Find where the given text appears and provide that cell's center as (X, Y) coordinate. 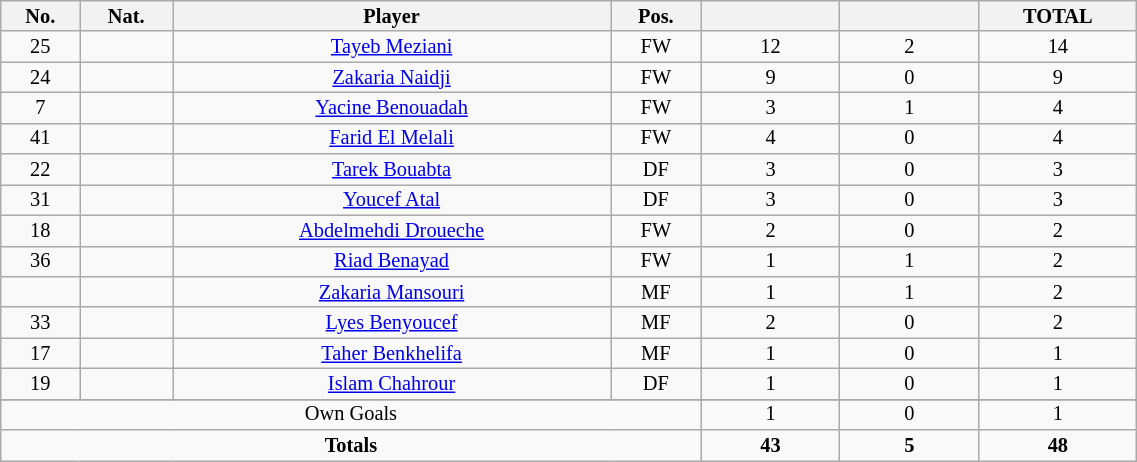
Abdelmehdi Droueche (392, 230)
18 (40, 230)
Nat. (126, 16)
5 (910, 446)
No. (40, 16)
Player (392, 16)
31 (40, 200)
Zakaria Naidji (392, 78)
Yacine Benouadah (392, 108)
41 (40, 138)
12 (770, 46)
Zakaria Mansouri (392, 292)
36 (40, 262)
Islam Chahrour (392, 384)
22 (40, 170)
TOTAL (1058, 16)
Pos. (656, 16)
17 (40, 354)
25 (40, 46)
Farid El Melali (392, 138)
Youcef Atal (392, 200)
Own Goals (351, 414)
Taher Benkhelifa (392, 354)
Lyes Benyoucef (392, 322)
24 (40, 78)
48 (1058, 446)
19 (40, 384)
14 (1058, 46)
43 (770, 446)
Tayeb Meziani (392, 46)
33 (40, 322)
Riad Benayad (392, 262)
7 (40, 108)
Totals (351, 446)
Tarek Bouabta (392, 170)
